From the cell containing the given text, extract its center point as [x, y] coordinate. 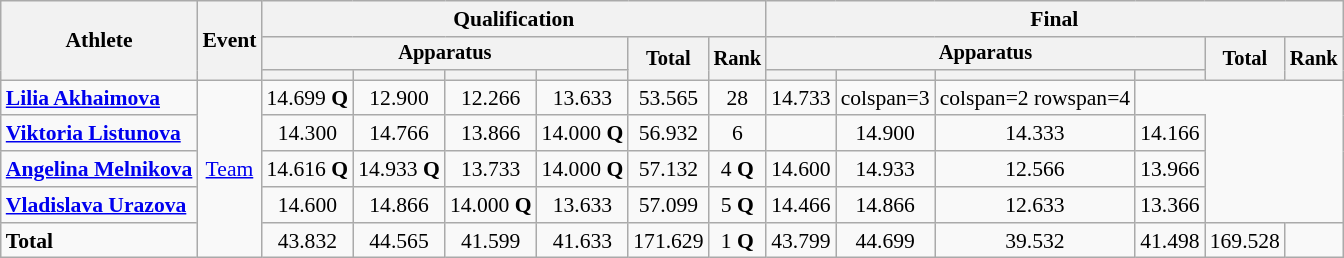
Team [229, 169]
Athlete [100, 40]
13.966 [1170, 169]
5 Q [738, 205]
Event [229, 40]
14.933 [886, 169]
13.866 [491, 134]
56.932 [668, 134]
Lilia Akhaimova [100, 98]
12.566 [1036, 169]
14.933 Q [399, 169]
14.616 Q [307, 169]
Viktoria Listunova [100, 134]
14.900 [886, 134]
colspan=3 [886, 98]
13.733 [491, 169]
Angelina Melnikova [100, 169]
Final [1054, 19]
6 [738, 134]
14.733 [800, 98]
57.132 [668, 169]
colspan=2 rowspan=4 [1036, 98]
28 [738, 98]
4 Q [738, 169]
12.633 [1036, 205]
14.766 [399, 134]
14.466 [800, 205]
13.366 [1170, 205]
14.166 [1170, 134]
57.099 [668, 205]
12.900 [399, 98]
53.565 [668, 98]
14.699 Q [307, 98]
Vladislava Urazova [100, 205]
14.333 [1036, 134]
12.266 [491, 98]
Qualification [514, 19]
14.300 [307, 134]
